Capture the cell that displays the provided text and extract its (x, y) central coordinate. 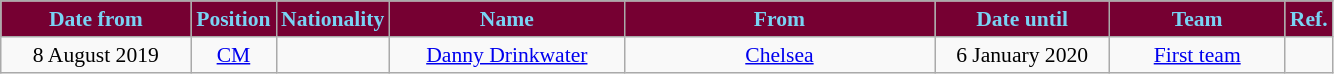
Name (506, 19)
From (779, 19)
CM (234, 55)
6 January 2020 (1022, 55)
Date from (96, 19)
Date until (1022, 19)
Position (234, 19)
Ref. (1309, 19)
Chelsea (779, 55)
8 August 2019 (96, 55)
Danny Drinkwater (506, 55)
Nationality (332, 19)
Team (1198, 19)
First team (1198, 55)
